Search for the cell housing the specified text and yield its [x, y] center coordinate. 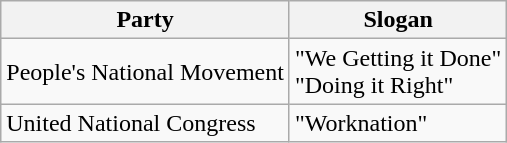
"We Getting it Done""Doing it Right" [398, 72]
People's National Movement [146, 72]
Slogan [398, 20]
"Worknation" [398, 123]
Party [146, 20]
United National Congress [146, 123]
